Determine the [x, y] coordinate at the center of the cell enclosing the given text.  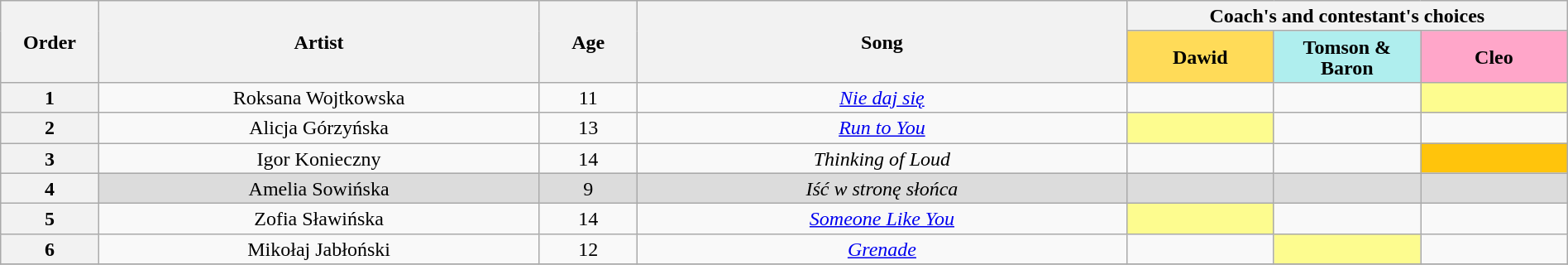
Cleo [1494, 56]
Coach's and contestant's choices [1346, 17]
Age [588, 41]
11 [588, 98]
3 [50, 157]
1 [50, 98]
12 [588, 248]
Someone Like You [882, 219]
6 [50, 248]
2 [50, 128]
Song [882, 41]
Thinking of Loud [882, 157]
Nie daj się [882, 98]
4 [50, 189]
Roksana Wojtkowska [319, 98]
Tomson & Baron [1347, 56]
Grenade [882, 248]
Alicja Górzyńska [319, 128]
13 [588, 128]
Zofia Sławińska [319, 219]
Igor Konieczny [319, 157]
Dawid [1200, 56]
9 [588, 189]
Amelia Sowińska [319, 189]
Iść w stronę słońca [882, 189]
Run to You [882, 128]
5 [50, 219]
Artist [319, 41]
Order [50, 41]
Mikołaj Jabłoński [319, 248]
